Search for the cell housing the specified text and yield its (x, y) center coordinate. 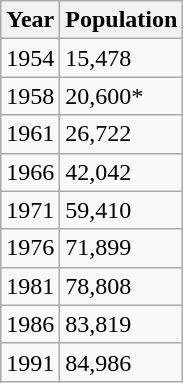
59,410 (122, 210)
83,819 (122, 324)
1954 (30, 58)
1976 (30, 248)
1958 (30, 96)
15,478 (122, 58)
1966 (30, 172)
71,899 (122, 248)
Population (122, 20)
26,722 (122, 134)
78,808 (122, 286)
20,600* (122, 96)
Year (30, 20)
1986 (30, 324)
1981 (30, 286)
42,042 (122, 172)
84,986 (122, 362)
1991 (30, 362)
1971 (30, 210)
1961 (30, 134)
